From the cell containing the given text, extract its center point as [x, y] coordinate. 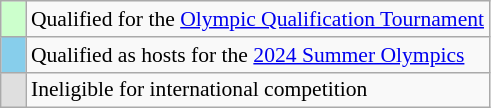
Qualified as hosts for the 2024 Summer Olympics [258, 55]
Qualified for the Olympic Qualification Tournament [258, 19]
Ineligible for international competition [258, 90]
